Capture the cell that displays the provided text and extract its [X, Y] central coordinate. 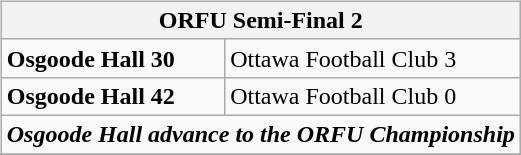
Ottawa Football Club 0 [373, 96]
Osgoode Hall 30 [112, 58]
Osgoode Hall advance to the ORFU Championship [260, 134]
Osgoode Hall 42 [112, 96]
ORFU Semi-Final 2 [260, 20]
Ottawa Football Club 3 [373, 58]
